Locate the cell with the specified text and output its [x, y] center coordinate. 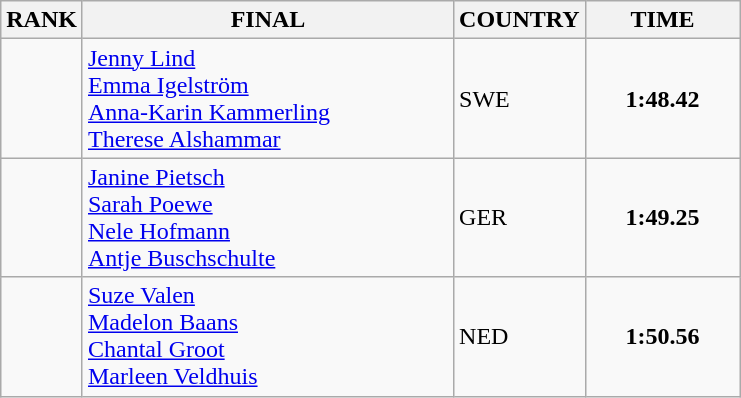
FINAL [268, 20]
NED [520, 336]
1:48.42 [662, 98]
Janine PietschSarah PoeweNele HofmannAntje Buschschulte [268, 218]
Jenny LindEmma IgelströmAnna-Karin KammerlingTherese Alshammar [268, 98]
1:50.56 [662, 336]
1:49.25 [662, 218]
SWE [520, 98]
TIME [662, 20]
Suze ValenMadelon BaansChantal GrootMarleen Veldhuis [268, 336]
COUNTRY [520, 20]
GER [520, 218]
RANK [42, 20]
